Pinpoint the cell where the given text exists, returning its (x, y) midpoint coordinate. 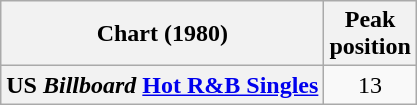
13 (370, 85)
Peakposition (370, 34)
Chart (1980) (162, 34)
US Billboard Hot R&B Singles (162, 85)
